Identify which cell holds the provided text, then report its [X, Y] central coordinate. 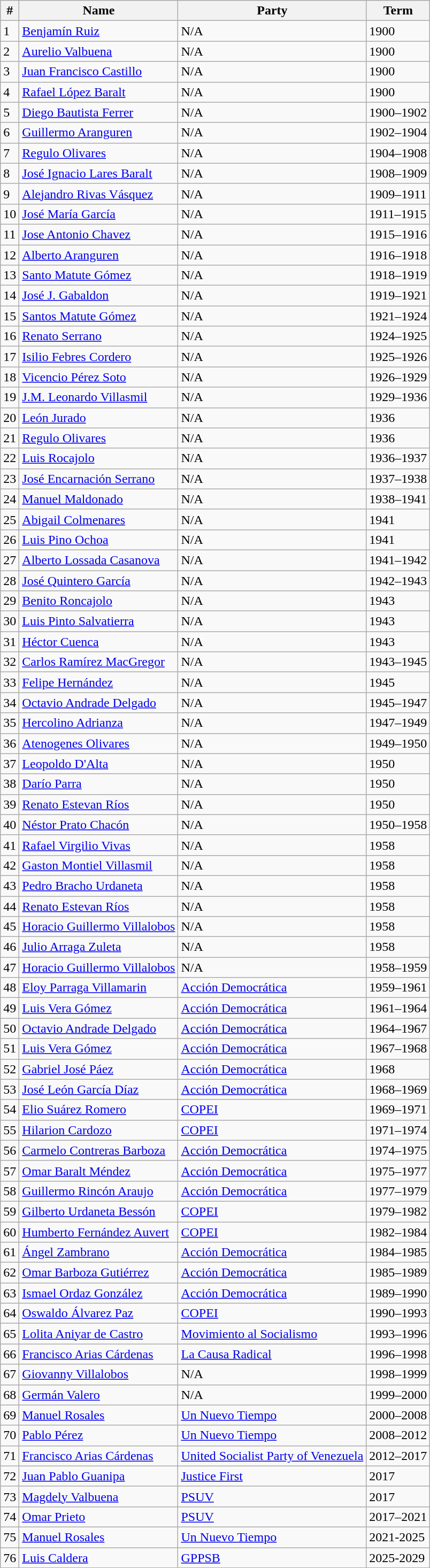
46 [10, 947]
48 [10, 988]
Alejandro Rivas Vásquez [98, 194]
Omar Baralt Méndez [98, 1171]
42 [10, 865]
Vicencio Pérez Soto [98, 377]
Pablo Pérez [98, 1435]
Humberto Fernández Auvert [98, 1232]
7 [10, 153]
Party [272, 11]
6 [10, 133]
1942–1943 [398, 580]
1959–1961 [398, 988]
Gilberto Urdaneta Bessón [98, 1211]
11 [10, 234]
68 [10, 1395]
64 [10, 1313]
20 [10, 418]
22 [10, 458]
Magdely Valbuena [98, 1496]
66 [10, 1354]
67 [10, 1374]
Jose Antonio Chavez [98, 234]
Abigail Colmenares [98, 519]
1945–1947 [398, 703]
1998–1999 [398, 1374]
27 [10, 560]
Gaston Montiel Villasmil [98, 865]
1916–1918 [398, 255]
1924–1925 [398, 336]
La Causa Radical [272, 1354]
1937–1938 [398, 479]
35 [10, 723]
1969–1971 [398, 1110]
24 [10, 499]
31 [10, 642]
47 [10, 967]
49 [10, 1008]
Atenogenes Olivares [98, 743]
Luis Pino Ochoa [98, 540]
40 [10, 825]
Carlos Ramírez MacGregor [98, 662]
76 [10, 1558]
# [10, 11]
Renato Serrano [98, 336]
36 [10, 743]
25 [10, 519]
72 [10, 1476]
Guillermo Rincón Araujo [98, 1191]
2012–2017 [398, 1456]
12 [10, 255]
1926–1929 [398, 377]
38 [10, 784]
32 [10, 662]
José J. Gabaldon [98, 296]
Santos Matute Gómez [98, 316]
Benito Roncajolo [98, 601]
2021-2025 [398, 1537]
J.M. Leonardo Villasmil [98, 397]
1958–1959 [398, 967]
1918–1919 [398, 275]
44 [10, 906]
José María García [98, 214]
1909–1911 [398, 194]
19 [10, 397]
1936–1937 [398, 458]
Pedro Bracho Urdaneta [98, 886]
1979–1982 [398, 1211]
65 [10, 1334]
15 [10, 316]
34 [10, 703]
1915–1916 [398, 234]
1977–1979 [398, 1191]
Term [398, 11]
José León García Díaz [98, 1089]
1975–1977 [398, 1171]
50 [10, 1028]
2008–2012 [398, 1435]
Rafael López Baralt [98, 92]
Ismael Ordaz González [98, 1293]
Isilio Febres Cordero [98, 357]
1919–1921 [398, 296]
1996–1998 [398, 1354]
1990–1993 [398, 1313]
1974–1975 [398, 1150]
26 [10, 540]
56 [10, 1150]
1943–1945 [398, 662]
1929–1936 [398, 397]
1908–1909 [398, 173]
71 [10, 1456]
Felipe Hernández [98, 682]
1964–1967 [398, 1028]
9 [10, 194]
13 [10, 275]
33 [10, 682]
1 [10, 31]
Movimiento al Socialismo [272, 1334]
Rafael Virgilio Vivas [98, 845]
30 [10, 621]
Luis Rocajolo [98, 458]
Eloy Parraga Villamarin [98, 988]
62 [10, 1273]
29 [10, 601]
Omar Barboza Gutiérrez [98, 1273]
1947–1949 [398, 723]
Hercolino Adrianza [98, 723]
José Ignacio Lares Baralt [98, 173]
Leopoldo D'Alta [98, 764]
14 [10, 296]
57 [10, 1171]
52 [10, 1069]
17 [10, 357]
Aurelio Valbuena [98, 51]
1925–1926 [398, 357]
51 [10, 1049]
1949–1950 [398, 743]
1968 [398, 1069]
Benjamín Ruiz [98, 31]
45 [10, 927]
Lolita Aniyar de Castro [98, 1334]
1950–1958 [398, 825]
59 [10, 1211]
1967–1968 [398, 1049]
60 [10, 1232]
39 [10, 804]
Diego Bautista Ferrer [98, 112]
1904–1908 [398, 153]
54 [10, 1110]
2017–2021 [398, 1517]
Giovanny Villalobos [98, 1374]
Ángel Zambrano [98, 1252]
Omar Prieto [98, 1517]
41 [10, 845]
70 [10, 1435]
Germán Valero [98, 1395]
8 [10, 173]
63 [10, 1293]
21 [10, 438]
Darío Parra [98, 784]
José Quintero García [98, 580]
1902–1904 [398, 133]
53 [10, 1089]
Juan Francisco Castillo [98, 72]
Julio Arraga Zuleta [98, 947]
1982–1984 [398, 1232]
León Jurado [98, 418]
58 [10, 1191]
José Encarnación Serrano [98, 479]
1921–1924 [398, 316]
16 [10, 336]
1968–1969 [398, 1089]
Santo Matute Gómez [98, 275]
1911–1915 [398, 214]
Manuel Maldonado [98, 499]
Name [98, 11]
Hilarion Cardozo [98, 1130]
43 [10, 886]
73 [10, 1496]
Carmelo Contreras Barboza [98, 1150]
23 [10, 479]
28 [10, 580]
Oswaldo Álvarez Paz [98, 1313]
Gabriel José Páez [98, 1069]
2000–2008 [398, 1415]
1999–2000 [398, 1395]
Alberto Aranguren [98, 255]
Juan Pablo Guanipa [98, 1476]
Justice First [272, 1476]
Luis Pinto Salvatierra [98, 621]
United Socialist Party of Venezuela [272, 1456]
1941–1942 [398, 560]
1971–1974 [398, 1130]
1985–1989 [398, 1273]
55 [10, 1130]
1945 [398, 682]
74 [10, 1517]
1989–1990 [398, 1293]
1900–1902 [398, 112]
Elio Suárez Romero [98, 1110]
2 [10, 51]
Néstor Prato Chacón [98, 825]
37 [10, 764]
1938–1941 [398, 499]
18 [10, 377]
3 [10, 72]
Alberto Lossada Casanova [98, 560]
Luis Caldera [98, 1558]
75 [10, 1537]
4 [10, 92]
GPPSB [272, 1558]
1984–1985 [398, 1252]
10 [10, 214]
69 [10, 1415]
Guillermo Aranguren [98, 133]
Héctor Cuenca [98, 642]
2025-2029 [398, 1558]
1961–1964 [398, 1008]
61 [10, 1252]
1993–1996 [398, 1334]
5 [10, 112]
